Output the [x, y] coordinate of the center of the cell containing the given text.  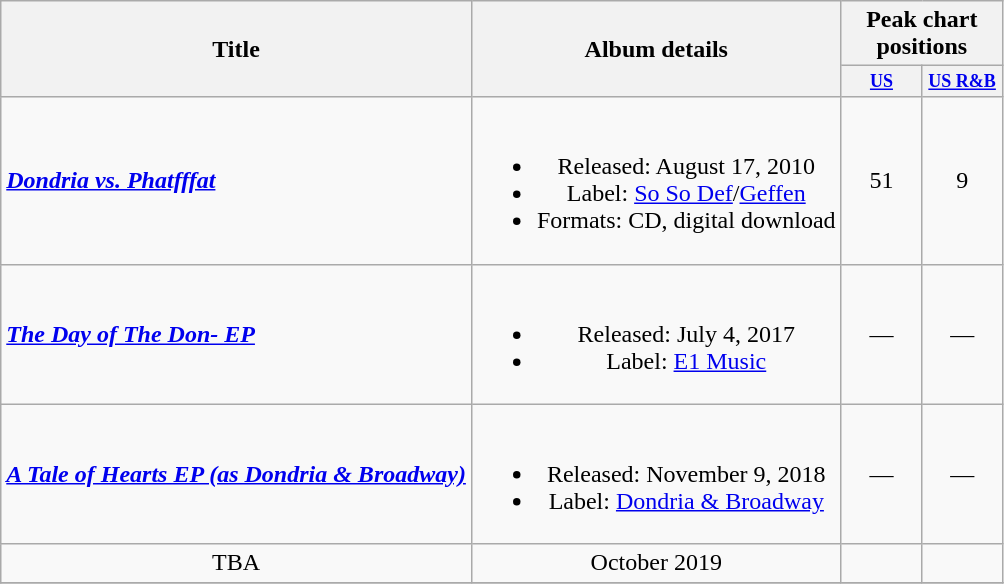
The Day of The Don- EP [236, 334]
51 [882, 180]
Album details [656, 49]
9 [962, 180]
Title [236, 49]
Released: July 4, 2017Label: E1 Music [656, 334]
Released: November 9, 2018Label: Dondria & Broadway [656, 474]
Peak chart positions [922, 34]
TBA [236, 563]
US [882, 82]
US R&B [962, 82]
Released: August 17, 2010Label: So So Def/GeffenFormats: CD, digital download [656, 180]
Dondria vs. Phatfffat [236, 180]
October 2019 [656, 563]
A Tale of Hearts EP (as Dondria & Broadway) [236, 474]
